Capture the cell that displays the provided text and extract its (x, y) central coordinate. 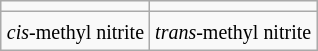
trans-methyl nitrite (234, 31)
cis-methyl nitrite (75, 31)
